Search for the cell housing the specified text and yield its [X, Y] center coordinate. 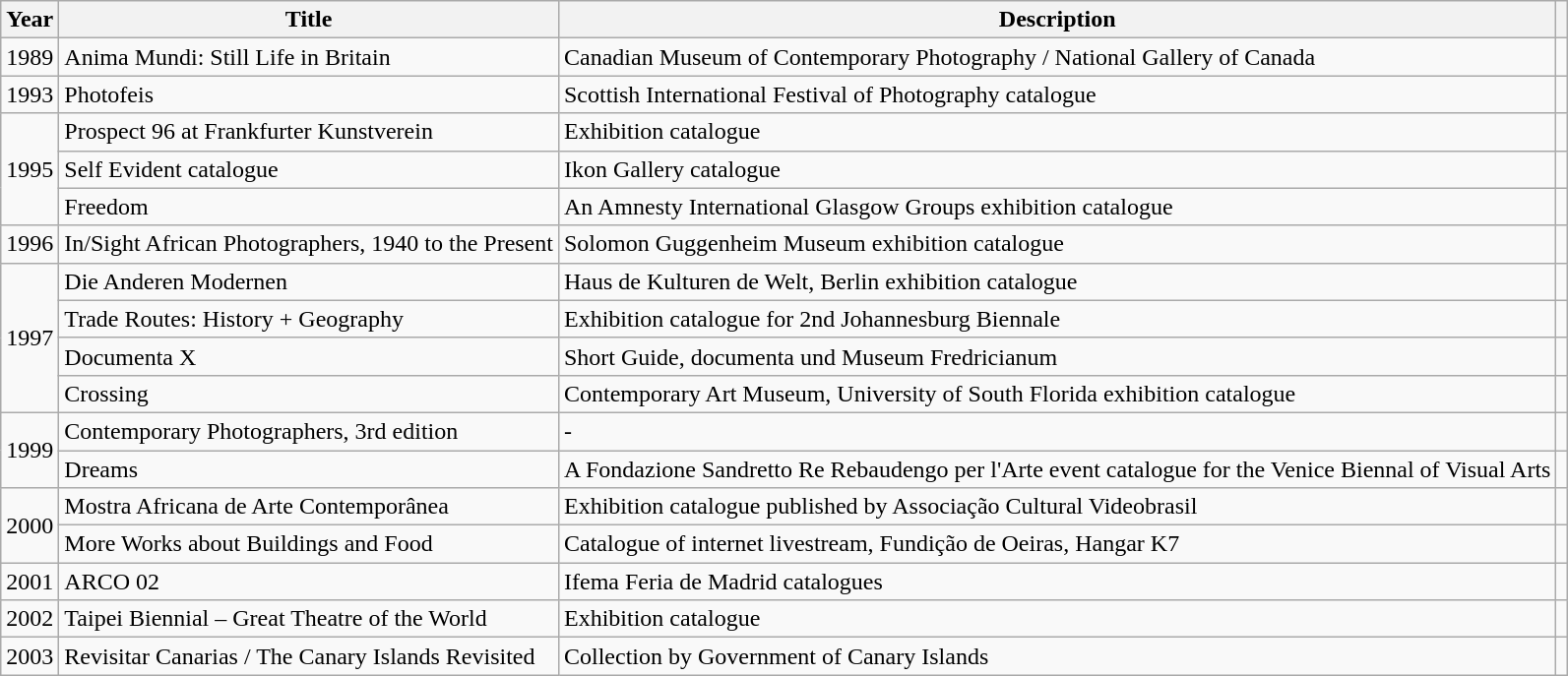
Canadian Museum of Contemporary Photography / National Gallery of Canada [1057, 57]
2000 [30, 525]
Crossing [309, 394]
Haus de Kulturen de Welt, Berlin exhibition catalogue [1057, 281]
Documenta X [309, 356]
Freedom [309, 207]
Ifema Feria de Madrid catalogues [1057, 582]
2001 [30, 582]
Prospect 96 at Frankfurter Kunstverein [309, 132]
Year [30, 20]
1999 [30, 450]
- [1057, 431]
Exhibition catalogue published by Associação Cultural Videobrasil [1057, 507]
1993 [30, 94]
More Works about Buildings and Food [309, 544]
1989 [30, 57]
Self Evident catalogue [309, 169]
Catalogue of internet livestream, Fundição de Oeiras, Hangar K7 [1057, 544]
Exhibition catalogue for 2nd Johannesburg Biennale [1057, 319]
Die Anderen Modernen [309, 281]
Ikon Gallery catalogue [1057, 169]
Collection by Government of Canary Islands [1057, 656]
A Fondazione Sandretto Re Rebaudengo per l'Arte event catalogue for the Venice Biennal of Visual Arts [1057, 469]
Description [1057, 20]
Taipei Biennial – Great Theatre of the World [309, 619]
Revisitar Canarias / The Canary Islands Revisited [309, 656]
1995 [30, 169]
2003 [30, 656]
In/Sight African Photographers, 1940 to the Present [309, 244]
1997 [30, 338]
Trade Routes: History + Geography [309, 319]
2002 [30, 619]
Dreams [309, 469]
Contemporary Photographers, 3rd edition [309, 431]
1996 [30, 244]
Photofeis [309, 94]
Solomon Guggenheim Museum exhibition catalogue [1057, 244]
Mostra Africana de Arte Contemporânea [309, 507]
Scottish International Festival of Photography catalogue [1057, 94]
Contemporary Art Museum, University of South Florida exhibition catalogue [1057, 394]
ARCO 02 [309, 582]
Short Guide, documenta und Museum Fredricianum [1057, 356]
An Amnesty International Glasgow Groups exhibition catalogue [1057, 207]
Title [309, 20]
Anima Mundi: Still Life in Britain [309, 57]
